Search for the cell housing the specified text and yield its (X, Y) center coordinate. 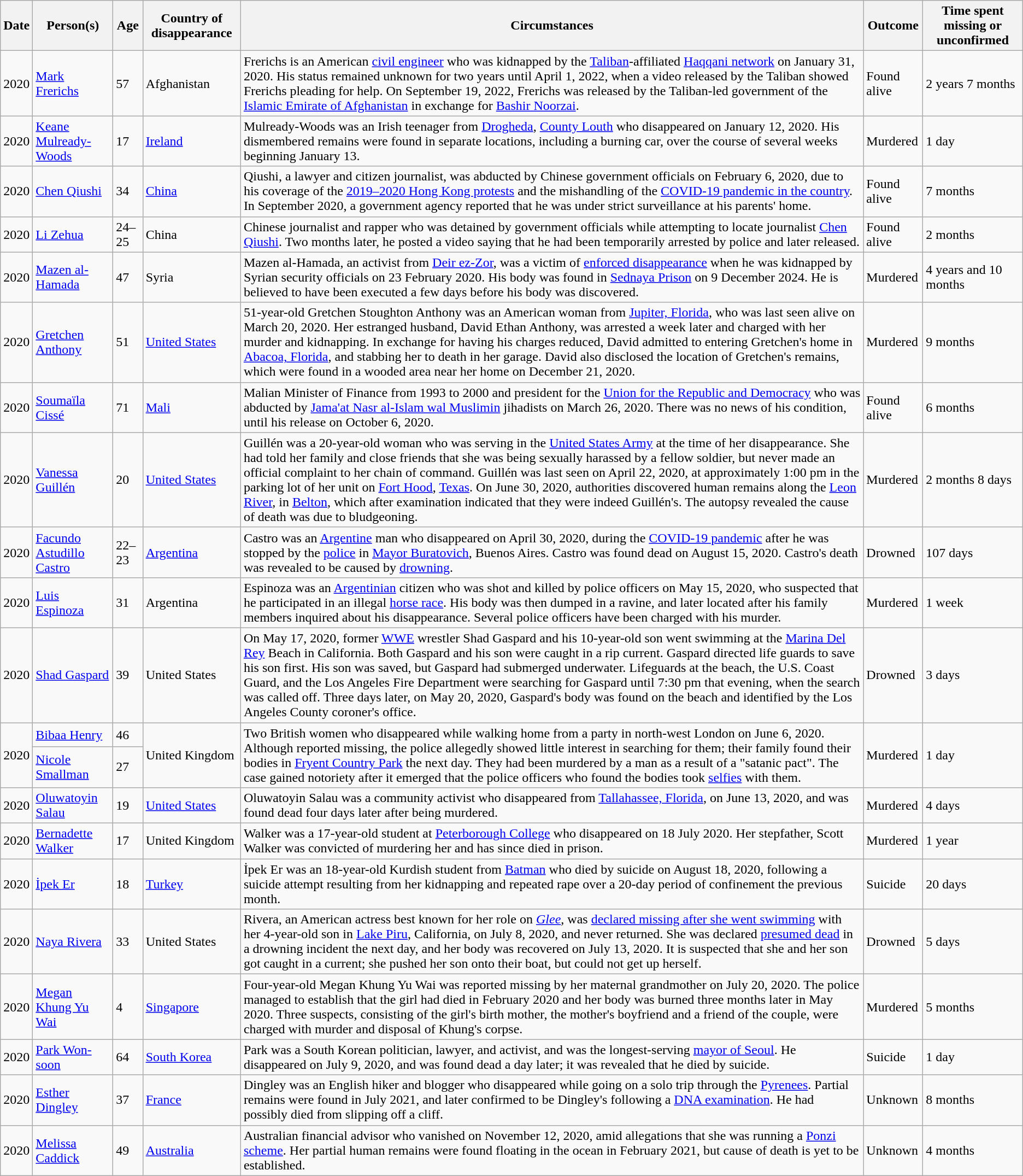
Naya Rivera (73, 941)
51 (128, 342)
27 (128, 767)
2 months 8 days (973, 480)
18 (128, 884)
19 (128, 806)
7 months (973, 191)
Luis Espinoza (73, 602)
Circumstances (552, 26)
Syria (191, 277)
Person(s) (73, 26)
4 months (973, 1150)
34 (128, 191)
4 years and 10 months (973, 277)
Soumaïla Cissé (73, 407)
33 (128, 941)
Bibaa Henry (73, 735)
Date (16, 26)
8 months (973, 1100)
5 months (973, 1007)
4 (128, 1007)
2 years 7 months (973, 83)
Esther Dingley (73, 1100)
20 (128, 480)
Ireland (191, 141)
5 days (973, 941)
Singapore (191, 1007)
Li Zehua (73, 234)
Afghanistan (191, 83)
Megan Khung Yu Wai (73, 1007)
Oluwatoyin Salau (73, 806)
9 months (973, 342)
64 (128, 1057)
107 days (973, 552)
46 (128, 735)
31 (128, 602)
Vanessa Guillén (73, 480)
20 days (973, 884)
2 months (973, 234)
Facundo Astudillo Castro (73, 552)
Gretchen Anthony (73, 342)
Mark Frerichs (73, 83)
1 week (973, 602)
24–25 (128, 234)
6 months (973, 407)
South Korea (191, 1057)
Melissa Caddick (73, 1150)
Outcome (893, 26)
71 (128, 407)
57 (128, 83)
France (191, 1100)
Country of disappearance (191, 26)
1 year (973, 841)
Mazen al-Hamada (73, 277)
Shad Gaspard (73, 675)
İpek Er (73, 884)
Mali (191, 407)
49 (128, 1150)
Australia (191, 1150)
47 (128, 277)
Keane Mulready-Woods (73, 141)
Turkey (191, 884)
Chen Qiushi (73, 191)
39 (128, 675)
Park Won-soon (73, 1057)
4 days (973, 806)
Age (128, 26)
Bernadette Walker (73, 841)
Time spent missing or unconfirmed (973, 26)
37 (128, 1100)
3 days (973, 675)
Nicole Smallman (73, 767)
22–23 (128, 552)
